Pinpoint the cell where the given text exists, returning its (X, Y) midpoint coordinate. 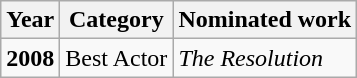
2008 (30, 58)
Best Actor (116, 58)
The Resolution (265, 58)
Nominated work (265, 20)
Year (30, 20)
Category (116, 20)
